Return the [x, y] coordinate for the center point of the cell that contains the specified text.  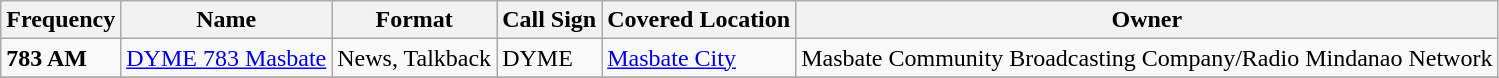
Name [226, 20]
DYME [550, 58]
783 AM [61, 58]
Frequency [61, 20]
Covered Location [699, 20]
Masbate City [699, 58]
DYME 783 Masbate [226, 58]
Call Sign [550, 20]
Masbate Community Broadcasting Company/Radio Mindanao Network [1147, 58]
News, Talkback [414, 58]
Owner [1147, 20]
Format [414, 20]
